Capture the cell that displays the provided text and extract its [X, Y] central coordinate. 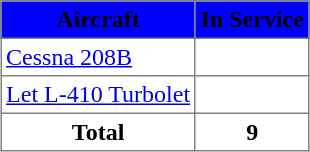
Total [98, 132]
Aircraft [98, 20]
Cessna 208B [98, 57]
Let L-410 Turbolet [98, 95]
9 [252, 132]
In Service [252, 20]
